Detect which cell encompasses the target text, then output its (x, y) center coordinate. 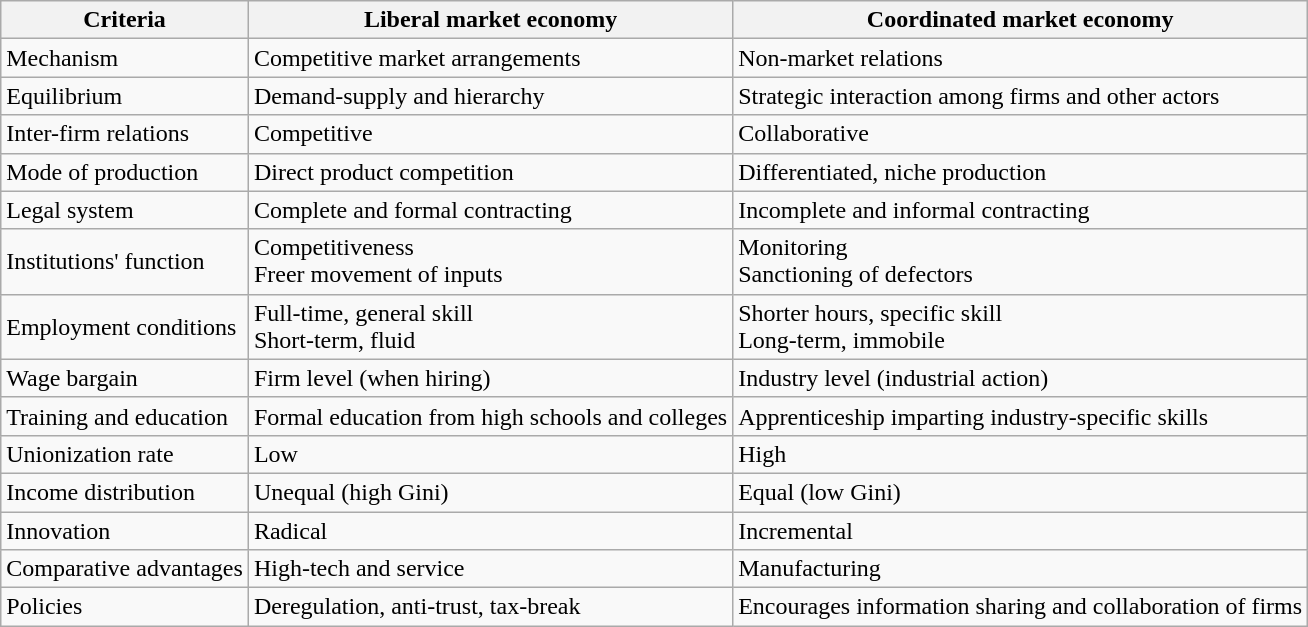
Inter-firm relations (125, 134)
Firm level (when hiring) (490, 378)
Employment conditions (125, 326)
Comparative advantages (125, 569)
Competitive market arrangements (490, 58)
Mode of production (125, 172)
CompetitivenessFreer movement of inputs (490, 262)
Institutions' function (125, 262)
Incomplete and informal contracting (1020, 210)
Deregulation, anti-trust, tax-break (490, 607)
Coordinated market economy (1020, 20)
Unionization rate (125, 454)
Wage bargain (125, 378)
Innovation (125, 531)
High-tech and service (490, 569)
Differentiated, niche production (1020, 172)
Low (490, 454)
Incremental (1020, 531)
Industry level (industrial action) (1020, 378)
Manufacturing (1020, 569)
Apprenticeship imparting industry-specific skills (1020, 416)
Liberal market economy (490, 20)
Income distribution (125, 492)
Direct product competition (490, 172)
MonitoringSanctioning of defectors (1020, 262)
Legal system (125, 210)
Encourages information sharing and collaboration of firms (1020, 607)
Equal (low Gini) (1020, 492)
Training and education (125, 416)
Policies (125, 607)
Collaborative (1020, 134)
Strategic interaction among firms and other actors (1020, 96)
High (1020, 454)
Radical (490, 531)
Criteria (125, 20)
Mechanism (125, 58)
Non-market relations (1020, 58)
Full-time, general skillShort-term, fluid (490, 326)
Shorter hours, specific skillLong-term, immobile (1020, 326)
Equilibrium (125, 96)
Formal education from high schools and colleges (490, 416)
Demand-supply and hierarchy (490, 96)
Unequal (high Gini) (490, 492)
Complete and formal contracting (490, 210)
Competitive (490, 134)
